Return [x, y] of the center of cell containing provided text 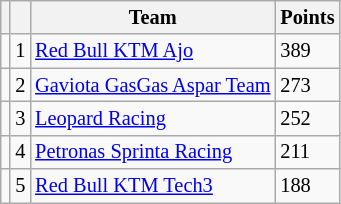
Points [307, 17]
5 [20, 186]
Gaviota GasGas Aspar Team [152, 85]
1 [20, 51]
273 [307, 85]
252 [307, 118]
Red Bull KTM Ajo [152, 51]
Petronas Sprinta Racing [152, 152]
Team [152, 17]
211 [307, 152]
389 [307, 51]
4 [20, 152]
2 [20, 85]
188 [307, 186]
Leopard Racing [152, 118]
Red Bull KTM Tech3 [152, 186]
3 [20, 118]
